From the cell containing the given text, extract its center point as (X, Y) coordinate. 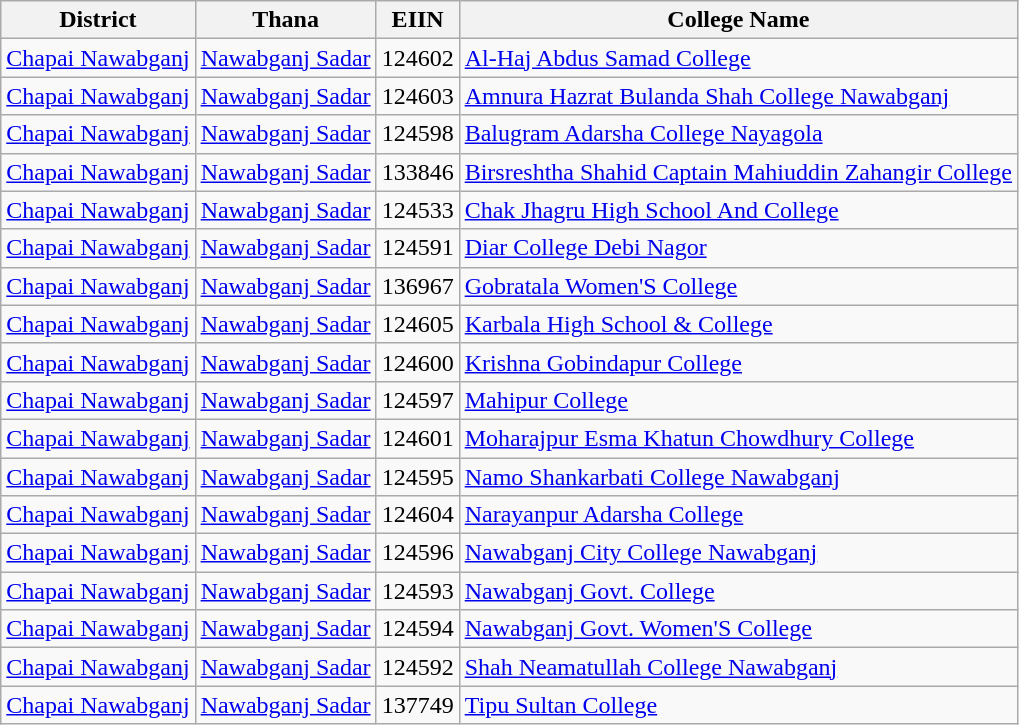
Gobratala Women'S College (738, 286)
College Name (738, 20)
Narayanpur Adarsha College (738, 515)
124594 (418, 629)
Krishna Gobindapur College (738, 362)
Balugram Adarsha College Nayagola (738, 134)
Amnura Hazrat Bulanda Shah College Nawabganj (738, 96)
124598 (418, 134)
Shah Neamatullah College Nawabganj (738, 667)
124602 (418, 58)
Namo Shankarbati College Nawabganj (738, 477)
Tipu Sultan College (738, 705)
124597 (418, 400)
124533 (418, 210)
Mahipur College (738, 400)
124595 (418, 477)
EIIN (418, 20)
124593 (418, 591)
Nawabganj City College Nawabganj (738, 553)
124605 (418, 324)
124603 (418, 96)
124596 (418, 553)
Thana (286, 20)
Chak Jhagru High School And College (738, 210)
Nawabganj Govt. College (738, 591)
Birsreshtha Shahid Captain Mahiuddin Zahangir College (738, 172)
124600 (418, 362)
Moharajpur Esma Khatun Chowdhury College (738, 438)
133846 (418, 172)
124591 (418, 248)
124592 (418, 667)
136967 (418, 286)
Al-Haj Abdus Samad College (738, 58)
Karbala High School & College (738, 324)
District (98, 20)
Nawabganj Govt. Women'S College (738, 629)
137749 (418, 705)
124601 (418, 438)
Diar College Debi Nagor (738, 248)
124604 (418, 515)
